Identify which cell holds the provided text, then report its [x, y] central coordinate. 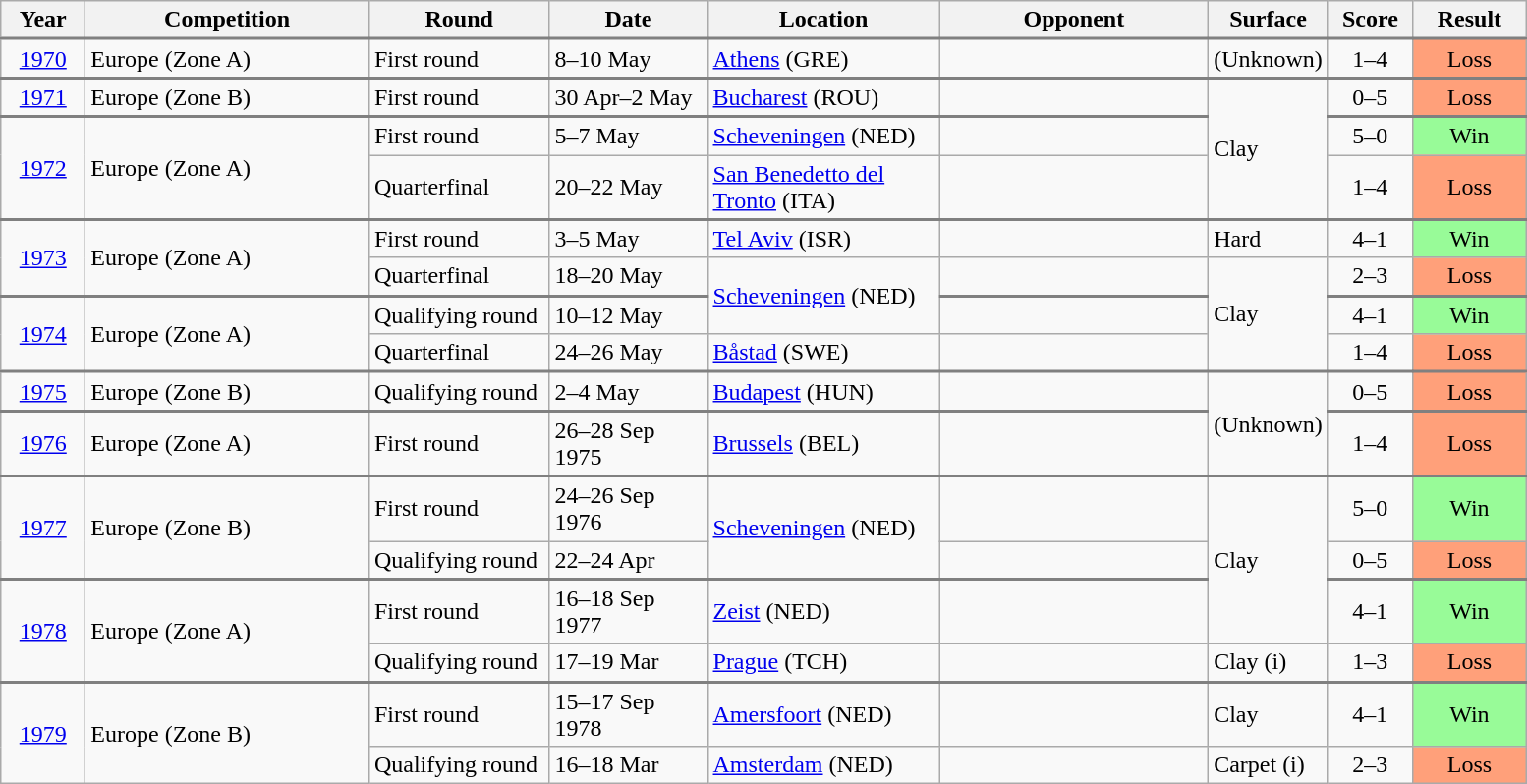
Location [823, 20]
Amsterdam (NED) [823, 765]
Tel Aviv (ISR) [823, 238]
1978 [43, 631]
24–26 Sep 1976 [629, 509]
1977 [43, 529]
Hard [1269, 238]
Opponent [1074, 20]
3–5 May [629, 238]
16–18 Sep 1977 [629, 611]
1975 [43, 392]
San Benedetto del Tronto (ITA) [823, 188]
Carpet (i) [1269, 765]
5–7 May [629, 136]
20–22 May [629, 188]
10–12 May [629, 314]
Date [629, 20]
15–17 Sep 1978 [629, 714]
Round [459, 20]
8–10 May [629, 59]
17–19 Mar [629, 662]
16–18 Mar [629, 765]
1976 [43, 444]
24–26 May [629, 354]
Bucharest (ROU) [823, 97]
Result [1469, 20]
1970 [43, 59]
26–28 Sep 1975 [629, 444]
Surface [1269, 20]
Competition [228, 20]
Year [43, 20]
30 Apr–2 May [629, 97]
1973 [43, 257]
1971 [43, 97]
Amersfoort (NED) [823, 714]
1979 [43, 733]
18–20 May [629, 277]
Brussels (BEL) [823, 444]
Båstad (SWE) [823, 354]
Score [1370, 20]
22–24 Apr [629, 560]
1974 [43, 334]
1972 [43, 169]
Budapest (HUN) [823, 392]
Prague (TCH) [823, 662]
Zeist (NED) [823, 611]
Athens (GRE) [823, 59]
1–3 [1370, 662]
2–4 May [629, 392]
Clay (i) [1269, 662]
